Scan for the cell matching the given text and deliver its [x, y] coordinate at center. 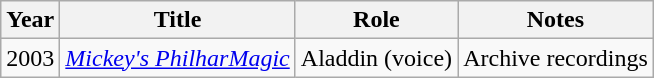
Mickey's PhilharMagic [178, 58]
2003 [30, 58]
Role [376, 20]
Year [30, 20]
Notes [556, 20]
Title [178, 20]
Archive recordings [556, 58]
Aladdin (voice) [376, 58]
